Identify which cell holds the provided text, then report its (x, y) central coordinate. 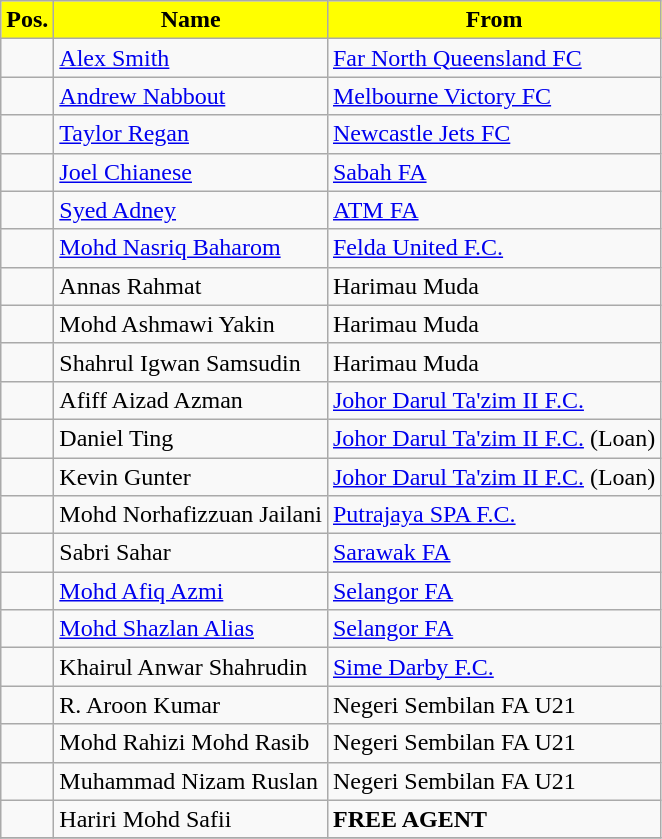
Hariri Mohd Safii (191, 819)
Putrajaya SPA F.C. (494, 515)
FREE AGENT (494, 819)
Alex Smith (191, 58)
Andrew Nabbout (191, 96)
Daniel Ting (191, 438)
Mohd Shazlan Alias (191, 629)
R. Aroon Kumar (191, 705)
Shahrul Igwan Samsudin (191, 362)
Name (191, 20)
Mohd Nasriq Baharom (191, 248)
Annas Rahmat (191, 286)
Felda United F.C. (494, 248)
Syed Adney (191, 210)
Khairul Anwar Shahrudin (191, 667)
Newcastle Jets FC (494, 134)
Sime Darby F.C. (494, 667)
Sabah FA (494, 172)
Mohd Rahizi Mohd Rasib (191, 743)
Sarawak FA (494, 553)
Pos. (28, 20)
Mohd Norhafizzuan Jailani (191, 515)
Afiff Aizad Azman (191, 400)
ATM FA (494, 210)
Sabri Sahar (191, 553)
Taylor Regan (191, 134)
Mohd Ashmawi Yakin (191, 324)
Joel Chianese (191, 172)
Johor Darul Ta'zim II F.C. (494, 400)
Far North Queensland FC (494, 58)
Kevin Gunter (191, 477)
Mohd Afiq Azmi (191, 591)
Muhammad Nizam Ruslan (191, 781)
From (494, 20)
Melbourne Victory FC (494, 96)
